Search for the cell housing the specified text and yield its (X, Y) center coordinate. 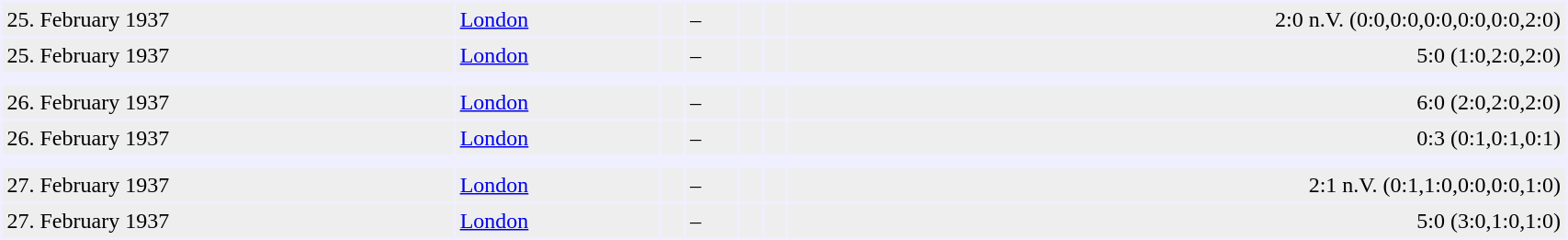
0:3 (0:1,0:1,0:1) (1178, 138)
2:1 n.V. (0:1,1:0,0:0,0:0,1:0) (1178, 185)
6:0 (2:0,2:0,2:0) (1178, 102)
5:0 (1:0,2:0,2:0) (1178, 55)
2:0 n.V. (0:0,0:0,0:0,0:0,0:0,2:0) (1178, 19)
5:0 (3:0,1:0,1:0) (1178, 221)
